For the text-containing cell, return its midpoint in [X, Y] coordinate format. 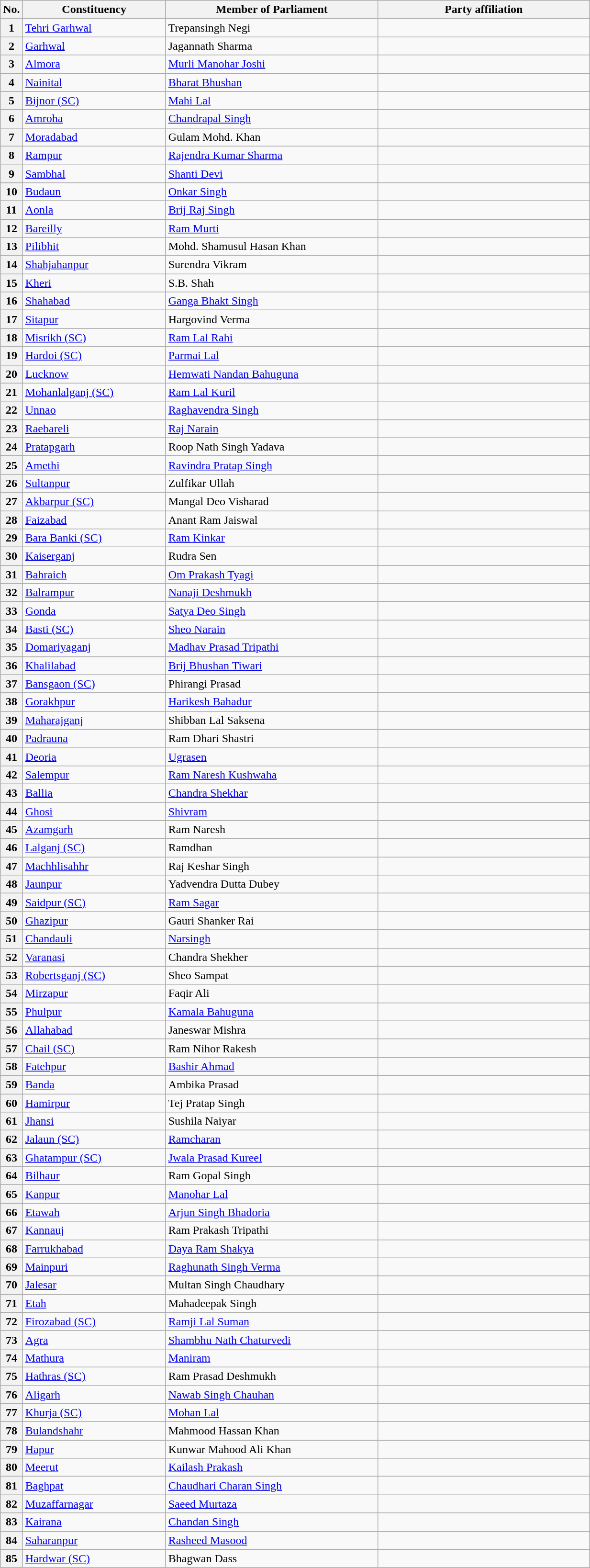
Jagannath Sharma [272, 46]
Parmai Lal [272, 356]
Arjun Singh Bhadoria [272, 1212]
15 [11, 283]
Raj Keshar Singh [272, 866]
Sultanpur [94, 483]
Misrikh (SC) [94, 338]
49 [11, 902]
Faqir Ali [272, 993]
14 [11, 265]
30 [11, 556]
Meerut [94, 1467]
Deoria [94, 756]
Shivram [272, 812]
61 [11, 1121]
Bharat Bhushan [272, 82]
6 [11, 119]
9 [11, 173]
Farrukhabad [94, 1249]
Rampur [94, 155]
Harikesh Bahadur [272, 702]
10 [11, 192]
Satya Deo Singh [272, 611]
Firozabad (SC) [94, 1321]
56 [11, 1030]
36 [11, 666]
Shanti Devi [272, 173]
Mangal Deo Visharad [272, 501]
Ram Lal Kuril [272, 392]
Hathras (SC) [94, 1376]
39 [11, 720]
84 [11, 1540]
Murli Manohar Joshi [272, 64]
Jalaun (SC) [94, 1139]
43 [11, 793]
Basti (SC) [94, 629]
Maharajganj [94, 720]
Ram Naresh [272, 830]
Nainital [94, 82]
Chandauli [94, 939]
65 [11, 1194]
Onkar Singh [272, 192]
62 [11, 1139]
Shahabad [94, 301]
Ramdhan [272, 848]
2 [11, 46]
Unnao [94, 410]
Bahraich [94, 575]
Chandra Shekhar [272, 793]
16 [11, 301]
Phulpur [94, 1012]
63 [11, 1158]
Almora [94, 64]
27 [11, 501]
Raj Narain [272, 429]
Bansgaon (SC) [94, 684]
Aligarh [94, 1395]
Bijnor (SC) [94, 101]
8 [11, 155]
70 [11, 1285]
64 [11, 1176]
Sheo Narain [272, 629]
28 [11, 519]
Banda [94, 1084]
Madhav Prasad Tripathi [272, 647]
Manohar Lal [272, 1194]
Tej Pratap Singh [272, 1103]
Hardoi (SC) [94, 356]
26 [11, 483]
55 [11, 1012]
47 [11, 866]
Khurja (SC) [94, 1413]
Pilibhit [94, 247]
21 [11, 392]
Yadvendra Dutta Dubey [272, 884]
Ramcharan [272, 1139]
67 [11, 1230]
Robertsganj (SC) [94, 975]
40 [11, 738]
53 [11, 975]
No. [11, 10]
Sambhal [94, 173]
Saeed Murtaza [272, 1504]
Ram Kinkar [272, 538]
Mirzapur [94, 993]
44 [11, 812]
31 [11, 575]
77 [11, 1413]
19 [11, 356]
Kunwar Mahood Ali Khan [272, 1449]
Faizabad [94, 519]
Member of Parliament [272, 10]
Ram Nihor Rakesh [272, 1048]
Kannauj [94, 1230]
Gonda [94, 611]
Kaiserganj [94, 556]
Mahi Lal [272, 101]
Narsingh [272, 939]
Mainpuri [94, 1267]
Balrampur [94, 593]
Garhwal [94, 46]
Ram Lal Rahi [272, 338]
Muzaffarnagar [94, 1504]
50 [11, 921]
Chandan Singh [272, 1522]
Hargovind Verma [272, 319]
Constituency [94, 10]
Multan Singh Chaudhary [272, 1285]
66 [11, 1212]
73 [11, 1340]
Brij Raj Singh [272, 210]
Domariyaganj [94, 647]
Ravindra Pratap Singh [272, 465]
23 [11, 429]
Sushila Naiyar [272, 1121]
Kheri [94, 283]
Mohanlalganj (SC) [94, 392]
Ganga Bhakt Singh [272, 301]
Raebareli [94, 429]
Ghatampur (SC) [94, 1158]
Brij Bhushan Tiwari [272, 666]
32 [11, 593]
35 [11, 647]
Daya Ram Shakya [272, 1249]
Salempur [94, 775]
Chaudhari Charan Singh [272, 1486]
Tehri Garhwal [94, 28]
Jaunpur [94, 884]
69 [11, 1267]
41 [11, 756]
18 [11, 338]
Padrauna [94, 738]
Budaun [94, 192]
71 [11, 1303]
68 [11, 1249]
82 [11, 1504]
3 [11, 64]
Ramji Lal Suman [272, 1321]
13 [11, 247]
Ram Prakash Tripathi [272, 1230]
Sheo Sampat [272, 975]
Ugrasen [272, 756]
S.B. Shah [272, 283]
Mahadeepak Singh [272, 1303]
Nanaji Deshmukh [272, 593]
Janeswar Mishra [272, 1030]
Sitapur [94, 319]
Etah [94, 1303]
45 [11, 830]
11 [11, 210]
Bara Banki (SC) [94, 538]
Amroha [94, 119]
Ram Dhari Shastri [272, 738]
Rajendra Kumar Sharma [272, 155]
Mahmood Hassan Khan [272, 1431]
Roop Nath Singh Yadava [272, 447]
Azamgarh [94, 830]
Kailash Prakash [272, 1467]
75 [11, 1376]
Ram Naresh Kushwaha [272, 775]
Bhagwan Dass [272, 1558]
52 [11, 957]
25 [11, 465]
60 [11, 1103]
33 [11, 611]
59 [11, 1084]
Saidpur (SC) [94, 902]
Nawab Singh Chauhan [272, 1395]
Fatehpur [94, 1066]
Ram Prasad Deshmukh [272, 1376]
37 [11, 684]
38 [11, 702]
Bilhaur [94, 1176]
Jalesar [94, 1285]
42 [11, 775]
Jwala Prasad Kureel [272, 1158]
7 [11, 137]
29 [11, 538]
Saharanpur [94, 1540]
Chandrapal Singh [272, 119]
Om Prakash Tyagi [272, 575]
Hardwar (SC) [94, 1558]
17 [11, 319]
Baghpat [94, 1486]
Khalilabad [94, 666]
Bulandshahr [94, 1431]
Raghunath Singh Verma [272, 1267]
Rudra Sen [272, 556]
Gauri Shanker Rai [272, 921]
76 [11, 1395]
Kamala Bahuguna [272, 1012]
Hemwati Nandan Bahuguna [272, 374]
Mohd. Shamusul Hasan Khan [272, 247]
Bareilly [94, 228]
1 [11, 28]
Etawah [94, 1212]
79 [11, 1449]
Ram Sagar [272, 902]
22 [11, 410]
Raghavendra Singh [272, 410]
51 [11, 939]
Zulfikar Ullah [272, 483]
74 [11, 1358]
54 [11, 993]
Mohan Lal [272, 1413]
83 [11, 1522]
Kanpur [94, 1194]
Party affiliation [483, 10]
57 [11, 1048]
48 [11, 884]
5 [11, 101]
72 [11, 1321]
Moradabad [94, 137]
Maniram [272, 1358]
Bashir Ahmad [272, 1066]
Allahabad [94, 1030]
34 [11, 629]
Shambhu Nath Chaturvedi [272, 1340]
Lucknow [94, 374]
20 [11, 374]
12 [11, 228]
85 [11, 1558]
Rasheed Masood [272, 1540]
Amethi [94, 465]
Aonla [94, 210]
Jhansi [94, 1121]
Varanasi [94, 957]
Shibban Lal Saksena [272, 720]
4 [11, 82]
Ghazipur [94, 921]
Shahjahanpur [94, 265]
Chail (SC) [94, 1048]
81 [11, 1486]
Hapur [94, 1449]
46 [11, 848]
Agra [94, 1340]
Ambika Prasad [272, 1084]
Lalganj (SC) [94, 848]
Akbarpur (SC) [94, 501]
Hamirpur [94, 1103]
Trepansingh Negi [272, 28]
Chandra Shekher [272, 957]
78 [11, 1431]
Ghosi [94, 812]
Anant Ram Jaiswal [272, 519]
58 [11, 1066]
Ballia [94, 793]
80 [11, 1467]
Ram Gopal Singh [272, 1176]
Gulam Mohd. Khan [272, 137]
Machhlisahhr [94, 866]
24 [11, 447]
Ram Murti [272, 228]
Surendra Vikram [272, 265]
Mathura [94, 1358]
Phirangi Prasad [272, 684]
Pratapgarh [94, 447]
Gorakhpur [94, 702]
Kairana [94, 1522]
